Locate the cell with the specified text and output its [X, Y] center coordinate. 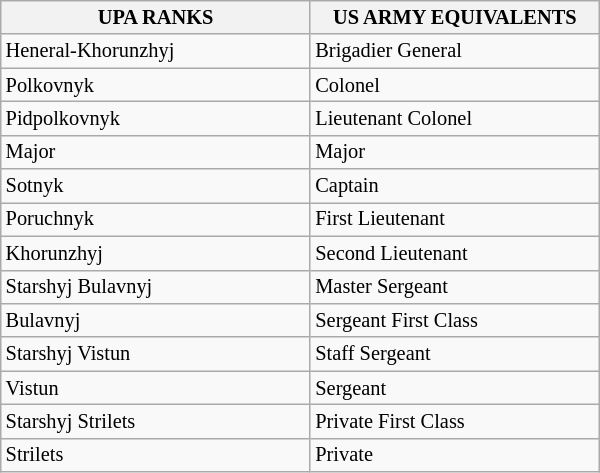
Poruchnyk [156, 219]
First Lieutenant [454, 219]
Brigadier General [454, 51]
Captain [454, 186]
Lieutenant Colonel [454, 118]
Sergeant [454, 388]
Starshyj Bulavnyj [156, 287]
Sergeant First Class [454, 320]
Private [454, 455]
Private First Class [454, 421]
Heneral-Khorunzhyj [156, 51]
Colonel [454, 85]
Staff Sergeant [454, 354]
Starshyj Vistun [156, 354]
US ARMY EQUIVALENTS [454, 17]
Second Lieutenant [454, 253]
Vistun [156, 388]
Khorunzhyj [156, 253]
Bulavnyj [156, 320]
Master Sergeant [454, 287]
Polkovnyk [156, 85]
Starshyj Strilets [156, 421]
Sotnyk [156, 186]
UPA RANKS [156, 17]
Pidpolkovnyk [156, 118]
Strilets [156, 455]
